Scan for the cell matching the given text and deliver its [X, Y] coordinate at center. 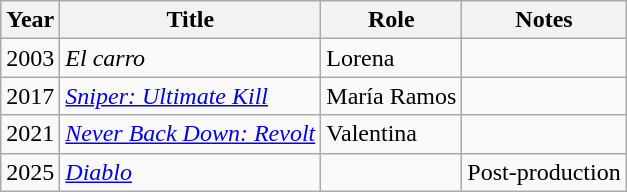
Notes [544, 20]
2025 [30, 172]
María Ramos [392, 96]
2021 [30, 134]
Sniper: Ultimate Kill [190, 96]
Title [190, 20]
Valentina [392, 134]
Never Back Down: Revolt [190, 134]
El carro [190, 58]
Role [392, 20]
Year [30, 20]
2017 [30, 96]
Diablo [190, 172]
2003 [30, 58]
Post-production [544, 172]
Lorena [392, 58]
